Search for the cell housing the specified text and yield its [x, y] center coordinate. 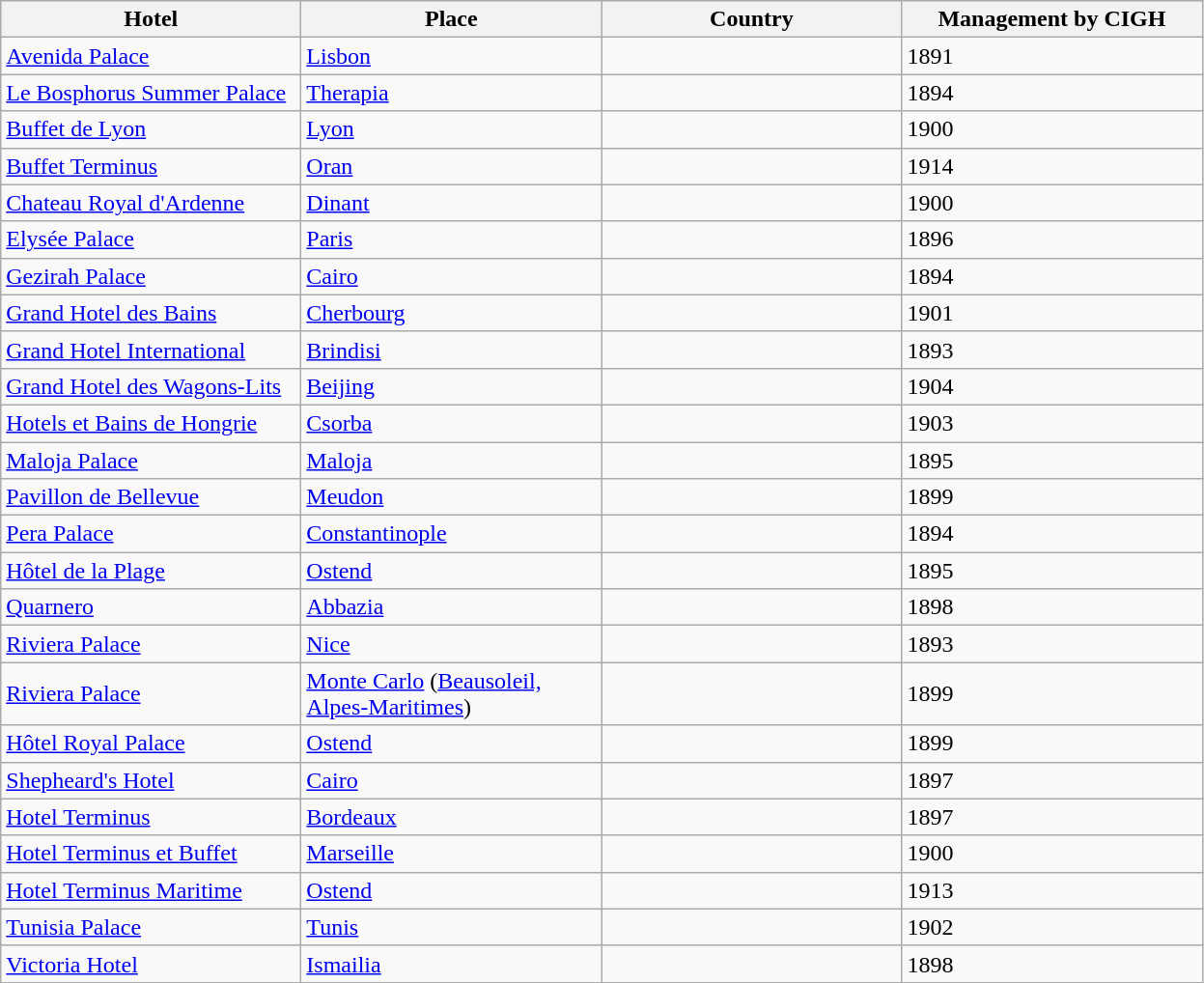
1914 [1052, 166]
Oran [452, 166]
Csorba [452, 423]
Chateau Royal d'Ardenne [151, 203]
Avenida Palace [151, 56]
Monte Carlo (Beausoleil, Alpes-Maritimes) [452, 693]
1902 [1052, 927]
Buffet Terminus [151, 166]
Bordeaux [452, 817]
Victoria Hotel [151, 964]
Elysée Palace [151, 239]
Grand Hotel des Wagons-Lits [151, 386]
Maloja Palace [151, 461]
Management by CIGH [1052, 19]
Hôtel Royal Palace [151, 744]
Country [751, 19]
Quarnero [151, 607]
Meudon [452, 497]
Gezirah Palace [151, 276]
1904 [1052, 386]
Pavillon de Bellevue [151, 497]
Place [452, 19]
1891 [1052, 56]
Abbazia [452, 607]
1901 [1052, 313]
Pera Palace [151, 534]
Shepheard's Hotel [151, 780]
Hotel Terminus et Buffet [151, 854]
Grand Hotel des Bains [151, 313]
1913 [1052, 890]
Marseille [452, 854]
Lyon [452, 129]
Maloja [452, 461]
Brindisi [452, 350]
Therapia [452, 93]
Paris [452, 239]
Hotel [151, 19]
Hotels et Bains de Hongrie [151, 423]
Lisbon [452, 56]
Tunisia Palace [151, 927]
1903 [1052, 423]
Buffet de Lyon [151, 129]
1896 [1052, 239]
Le Bosphorus Summer Palace [151, 93]
Beijing [452, 386]
Grand Hotel International [151, 350]
Dinant [452, 203]
Hotel Terminus Maritime [151, 890]
Cherbourg [452, 313]
Ismailia [452, 964]
Hotel Terminus [151, 817]
Tunis [452, 927]
Constantinople [452, 534]
Hôtel de la Plage [151, 571]
Nice [452, 644]
